Capture the cell that displays the provided text and extract its [X, Y] central coordinate. 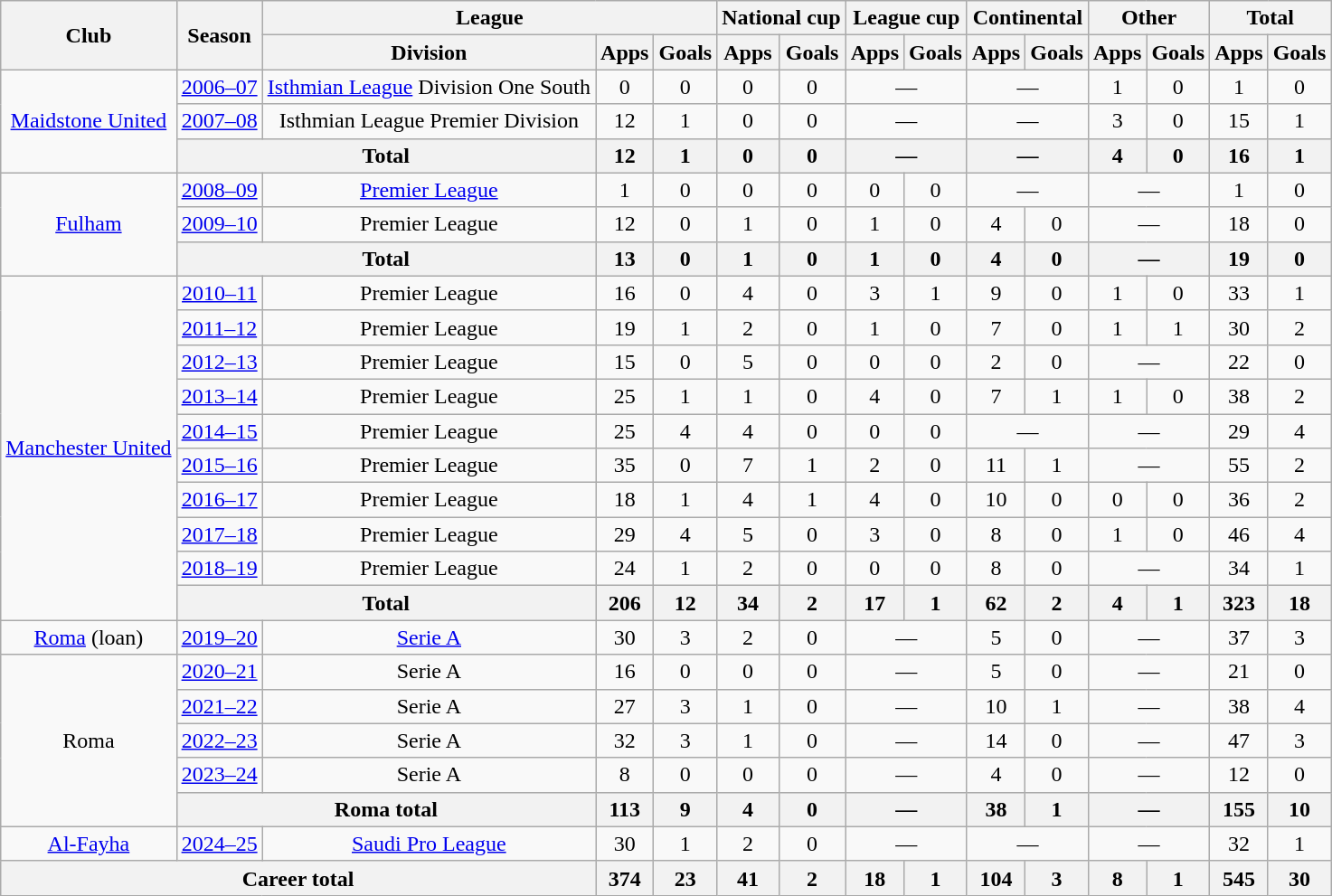
National cup [781, 18]
36 [1239, 500]
545 [1239, 878]
Maidstone United [89, 121]
323 [1239, 603]
104 [996, 878]
55 [1239, 466]
14 [996, 740]
46 [1239, 534]
2013–14 [219, 396]
Continental [1027, 18]
Manchester United [89, 448]
2015–16 [219, 466]
Fulham [89, 224]
24 [625, 569]
2020–21 [219, 672]
2022–23 [219, 740]
Career total [298, 878]
2011–12 [219, 327]
2019–20 [219, 637]
374 [625, 878]
2024–25 [219, 844]
2007–08 [219, 121]
Saudi Pro League [429, 844]
62 [996, 603]
13 [625, 259]
2017–18 [219, 534]
2012–13 [219, 362]
23 [685, 878]
11 [996, 466]
Roma [89, 740]
2009–10 [219, 224]
2006–07 [219, 87]
155 [1239, 809]
2023–24 [219, 775]
Division [429, 52]
Season [219, 35]
206 [625, 603]
27 [625, 706]
2018–19 [219, 569]
47 [1239, 740]
Isthmian League Division One South [429, 87]
Club [89, 35]
35 [625, 466]
League [490, 18]
2016–17 [219, 500]
21 [1239, 672]
2014–15 [219, 431]
Isthmian League Premier Division [429, 121]
41 [748, 878]
Al-Fayha [89, 844]
17 [874, 603]
2010–11 [219, 293]
37 [1239, 637]
Roma total [385, 809]
33 [1239, 293]
Other [1148, 18]
113 [625, 809]
2008–09 [219, 190]
2021–22 [219, 706]
22 [1239, 362]
Roma (loan) [89, 637]
League cup [906, 18]
